Return the (x, y) coordinate for the center point of the cell that contains the specified text.  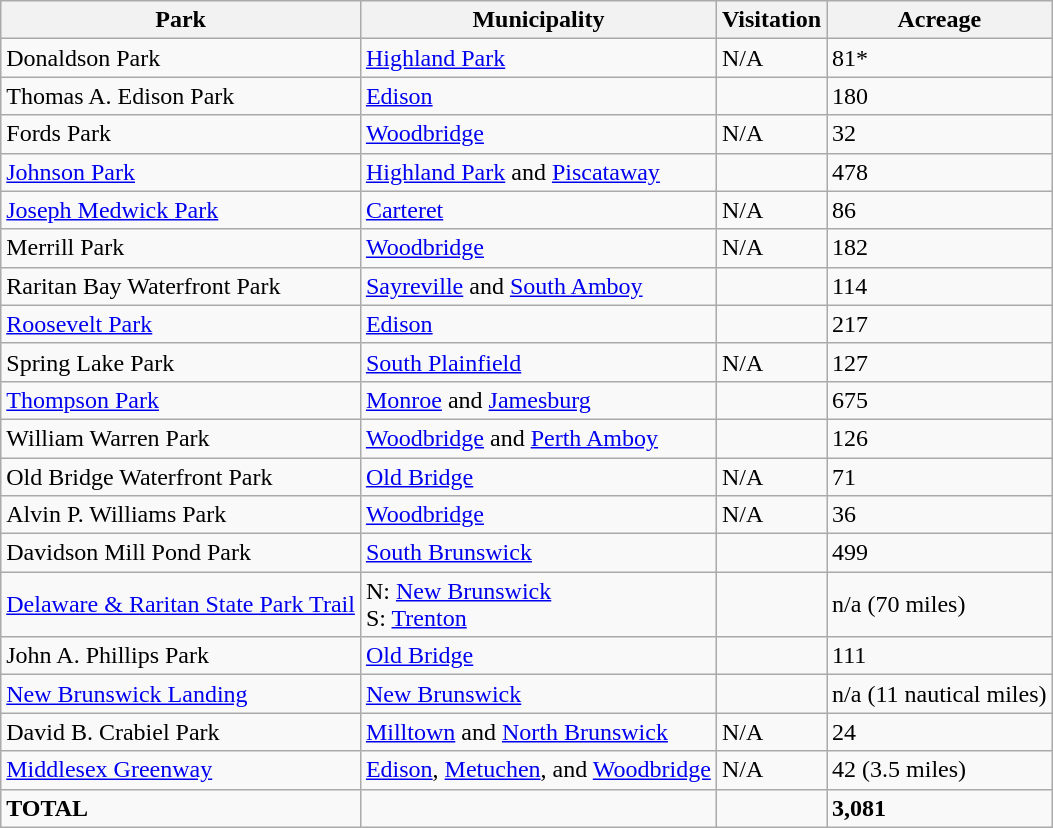
111 (940, 656)
71 (940, 477)
Delaware & Raritan State Park Trail (181, 604)
180 (940, 96)
478 (940, 172)
New Brunswick Landing (181, 694)
Fords Park (181, 134)
Highland Park (538, 58)
Alvin P. Williams Park (181, 515)
Raritan Bay Waterfront Park (181, 286)
Spring Lake Park (181, 362)
Carteret (538, 210)
81* (940, 58)
127 (940, 362)
42 (3.5 miles) (940, 770)
New Brunswick (538, 694)
Donaldson Park (181, 58)
David B. Crabiel Park (181, 732)
Monroe and Jamesburg (538, 400)
182 (940, 248)
n/a (70 miles) (940, 604)
Park (181, 20)
499 (940, 553)
Old Bridge Waterfront Park (181, 477)
TOTAL (181, 808)
86 (940, 210)
Thomas A. Edison Park (181, 96)
n/a (11 nautical miles) (940, 694)
Roosevelt Park (181, 324)
William Warren Park (181, 438)
Highland Park and Piscataway (538, 172)
Sayreville and South Amboy (538, 286)
Davidson Mill Pond Park (181, 553)
3,081 (940, 808)
N: New BrunswickS: Trenton (538, 604)
675 (940, 400)
Johnson Park (181, 172)
Woodbridge and Perth Amboy (538, 438)
Joseph Medwick Park (181, 210)
South Plainfield (538, 362)
32 (940, 134)
114 (940, 286)
126 (940, 438)
Thompson Park (181, 400)
Municipality (538, 20)
217 (940, 324)
Middlesex Greenway (181, 770)
Acreage (940, 20)
Merrill Park (181, 248)
36 (940, 515)
South Brunswick (538, 553)
24 (940, 732)
Edison, Metuchen, and Woodbridge (538, 770)
Milltown and North Brunswick (538, 732)
Visitation (771, 20)
John A. Phillips Park (181, 656)
